Determine the [X, Y] coordinate at the center of the cell enclosing the given text.  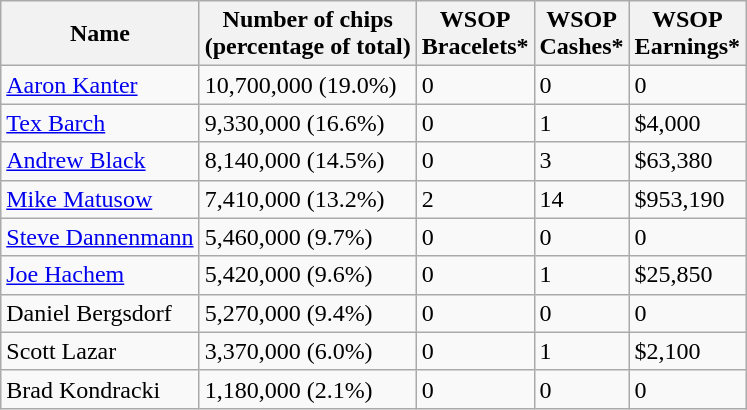
$25,850 [687, 275]
Scott Lazar [100, 351]
$63,380 [687, 161]
Andrew Black [100, 161]
7,410,000 (13.2%) [308, 199]
5,420,000 (9.6%) [308, 275]
Brad Kondracki [100, 389]
WSOPCashes* [582, 34]
WSOPBracelets* [475, 34]
8,140,000 (14.5%) [308, 161]
Number of chips(percentage of total) [308, 34]
Mike Matusow [100, 199]
WSOPEarnings* [687, 34]
14 [582, 199]
5,270,000 (9.4%) [308, 313]
2 [475, 199]
10,700,000 (19.0%) [308, 85]
$4,000 [687, 123]
Joe Hachem [100, 275]
Aaron Kanter [100, 85]
3,370,000 (6.0%) [308, 351]
Name [100, 34]
Daniel Bergsdorf [100, 313]
Steve Dannenmann [100, 237]
$953,190 [687, 199]
1,180,000 (2.1%) [308, 389]
5,460,000 (9.7%) [308, 237]
9,330,000 (16.6%) [308, 123]
Tex Barch [100, 123]
$2,100 [687, 351]
3 [582, 161]
